Output the (X, Y) coordinate of the center of the cell containing the given text.  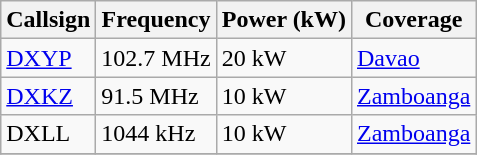
Power (kW) (284, 20)
102.7 MHz (156, 58)
20 kW (284, 58)
DXKZ (48, 96)
Callsign (48, 20)
91.5 MHz (156, 96)
Coverage (413, 20)
1044 kHz (156, 134)
DXYP (48, 58)
Frequency (156, 20)
Davao (413, 58)
DXLL (48, 134)
